Determine the [X, Y] coordinate at the center of the cell enclosing the given text.  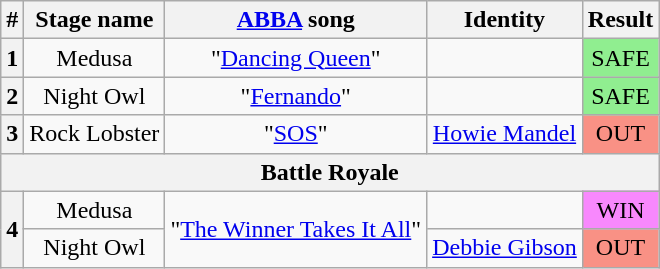
4 [12, 229]
"The Winner Takes It All" [296, 229]
Rock Lobster [94, 134]
Battle Royale [330, 172]
2 [12, 96]
"Fernando" [296, 96]
WIN [620, 210]
1 [12, 58]
Stage name [94, 20]
ABBA song [296, 20]
Howie Mandel [505, 134]
"SOS" [296, 134]
Identity [505, 20]
Result [620, 20]
# [12, 20]
3 [12, 134]
"Dancing Queen" [296, 58]
Debbie Gibson [505, 248]
